Search for the cell housing the specified text and yield its [X, Y] center coordinate. 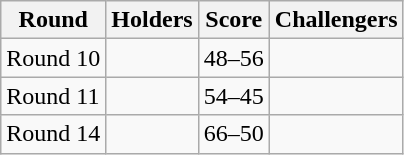
54–45 [234, 96]
Score [234, 20]
48–56 [234, 58]
Round 10 [54, 58]
66–50 [234, 134]
Holders [152, 20]
Round [54, 20]
Challengers [336, 20]
Round 11 [54, 96]
Round 14 [54, 134]
